Provide the [x, y] coordinate of the cell's center where the given text is located.  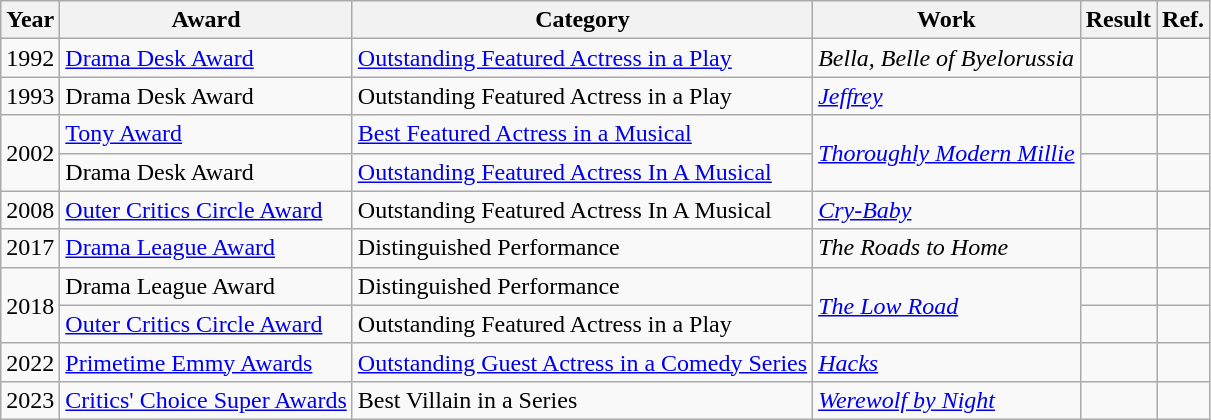
Werewolf by Night [946, 400]
Result [1118, 20]
Best Villain in a Series [582, 400]
Bella, Belle of Byelorussia [946, 58]
2022 [30, 362]
Jeffrey [946, 96]
The Roads to Home [946, 248]
2023 [30, 400]
2018 [30, 305]
2017 [30, 248]
Ref. [1184, 20]
Cry-Baby [946, 210]
Year [30, 20]
Best Featured Actress in a Musical [582, 134]
Primetime Emmy Awards [206, 362]
2008 [30, 210]
1992 [30, 58]
Thoroughly Modern Millie [946, 153]
1993 [30, 96]
Tony Award [206, 134]
Critics' Choice Super Awards [206, 400]
Work [946, 20]
Award [206, 20]
2002 [30, 153]
Hacks [946, 362]
Outstanding Guest Actress in a Comedy Series [582, 362]
The Low Road [946, 305]
Category [582, 20]
